Scan for the cell matching the given text and deliver its (X, Y) coordinate at center. 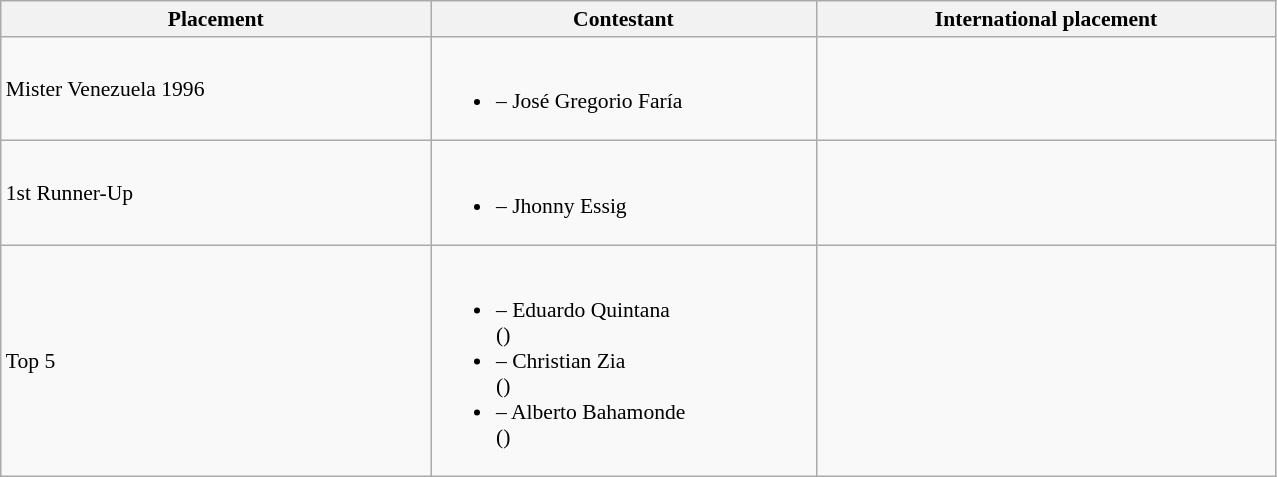
– Eduardo Quintana() – Christian Zia() – Alberto Bahamonde() (624, 361)
– Jhonny Essig (624, 193)
1st Runner-Up (216, 193)
Placement (216, 19)
– José Gregorio Faría (624, 89)
Top 5 (216, 361)
Mister Venezuela 1996 (216, 89)
Contestant (624, 19)
International placement (1046, 19)
